Determine the [X, Y] coordinate at the center of the cell enclosing the given text.  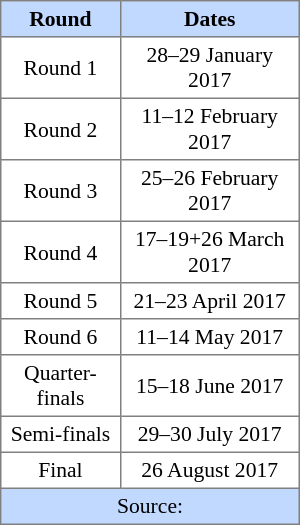
15–18 June 2017 [210, 386]
Round 2 [60, 129]
25–26 February 2017 [210, 191]
Quarter-finals [60, 386]
Round 6 [60, 337]
Dates [210, 19]
11–14 May 2017 [210, 337]
21–23 April 2017 [210, 301]
11–12 February 2017 [210, 129]
Final [60, 470]
Round [60, 19]
Round 3 [60, 191]
26 August 2017 [210, 470]
Source: [150, 506]
29–30 July 2017 [210, 434]
Round 4 [60, 252]
17–19+26 March 2017 [210, 252]
Round 1 [60, 68]
Semi-finals [60, 434]
28–29 January 2017 [210, 68]
Round 5 [60, 301]
